Identify which cell holds the provided text, then report its (x, y) central coordinate. 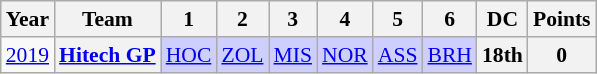
5 (398, 19)
6 (450, 19)
Team (108, 19)
1 (189, 19)
DC (502, 19)
BRH (450, 55)
4 (345, 19)
MIS (292, 55)
Year (28, 19)
0 (562, 55)
2019 (28, 55)
HOC (189, 55)
NOR (345, 55)
Points (562, 19)
ASS (398, 55)
2 (242, 19)
Hitech GP (108, 55)
18th (502, 55)
3 (292, 19)
ZOL (242, 55)
